Output the (X, Y) coordinate of the center of the cell containing the given text.  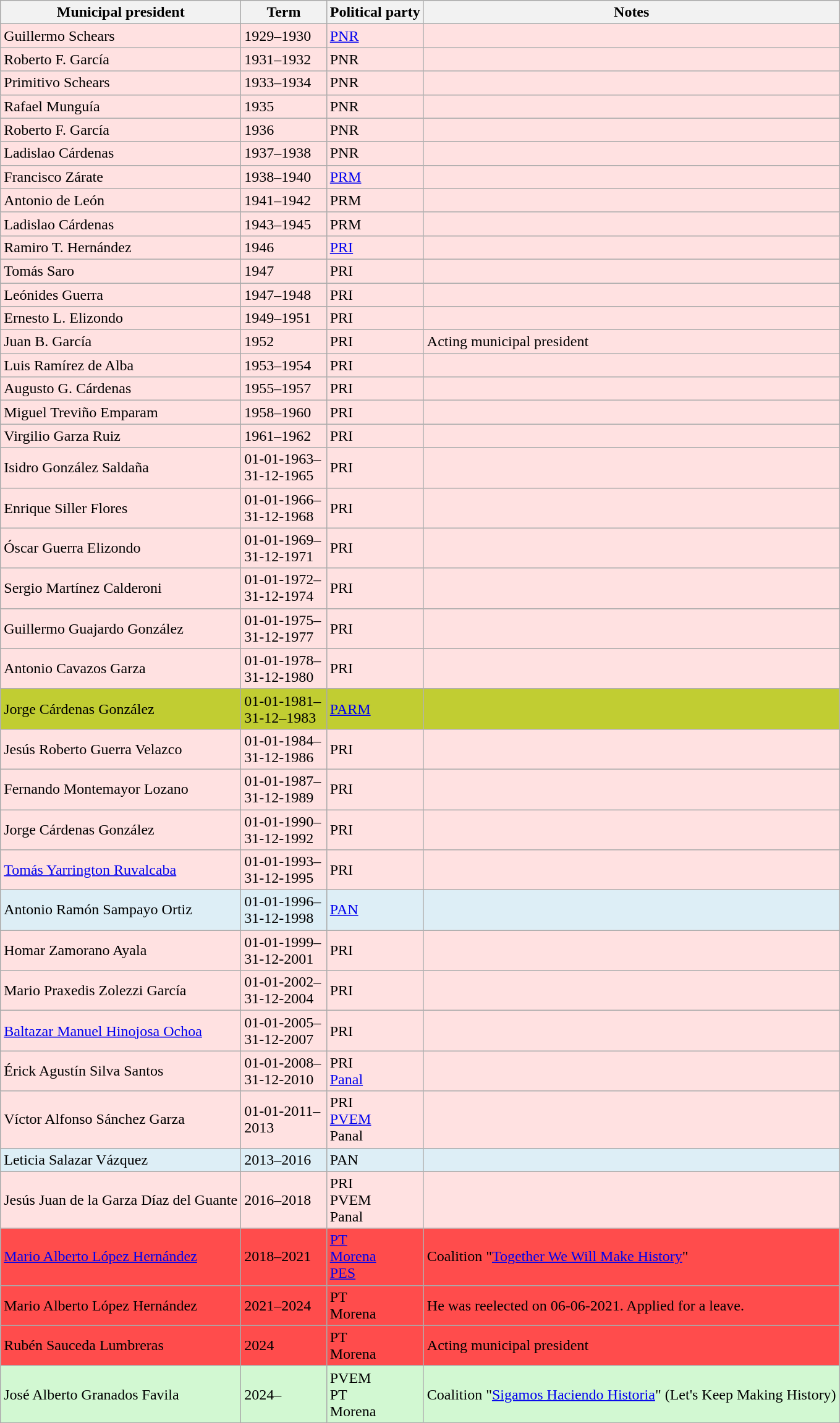
01-01-2005–31-12-2007 (284, 1031)
2013–2016 (284, 1160)
1933–1934 (284, 83)
Víctor Alfonso Sánchez Garza (121, 1119)
01-01-1987–31-12-1989 (284, 789)
Baltazar Manuel Hinojosa Ochoa (121, 1031)
PRI Panal (375, 1071)
2024 (284, 1345)
Enrique Siller Flores (121, 508)
01-01-1966–31-12-1968 (284, 508)
1952 (284, 342)
Ernesto L. Elizondo (121, 318)
Mario Praxedis Zolezzi García (121, 990)
1961–1962 (284, 436)
PT Morena PES (375, 1257)
Jesús Roberto Guerra Velazco (121, 749)
01-01-1990–31-12-1992 (284, 830)
Sergio Martínez Calderoni (121, 588)
Rafael Munguía (121, 106)
Coalition "Together We Will Make History" (632, 1257)
1947–1948 (284, 295)
José Alberto Granados Favila (121, 1394)
01-01-1993–31-12-1995 (284, 870)
01-01-1984–31-12-1986 (284, 749)
1937–1938 (284, 153)
Tomás Yarrington Ruvalcaba (121, 870)
1938–1940 (284, 177)
1953–1954 (284, 365)
PVEM PT Morena (375, 1394)
01-01-1981–31-12–1983 (284, 708)
01-01-1996–31-12-1998 (284, 910)
2018–2021 (284, 1257)
01-01-2002–31-12-2004 (284, 990)
1935 (284, 106)
Coalition "Sigamos Haciendo Historia" (Let's Keep Making History) (632, 1394)
1941–1942 (284, 200)
PARM (375, 708)
Érick Agustín Silva Santos (121, 1071)
Term (284, 12)
Leónides Guerra (121, 295)
Francisco Zárate (121, 177)
1947 (284, 271)
2016–2018 (284, 1200)
Augusto G. Cárdenas (121, 389)
01-01-1999–31-12-2001 (284, 951)
Antonio Cavazos Garza (121, 669)
Political party (375, 12)
01-01-1978–31-12-1980 (284, 669)
Primitivo Schears (121, 83)
1943–1945 (284, 224)
Fernando Montemayor Lozano (121, 789)
Antonio Ramón Sampayo Ortiz (121, 910)
Guillermo Guajardo González (121, 628)
Municipal president (121, 12)
Ramiro T. Hernández (121, 247)
Tomás Saro (121, 271)
Antonio de León (121, 200)
Virgilio Garza Ruiz (121, 436)
1931–1932 (284, 59)
01-01-1972–31-12-1974 (284, 588)
2021–2024 (284, 1306)
01-01-1975–31-12-1977 (284, 628)
Leticia Salazar Vázquez (121, 1160)
Jesús Juan de la Garza Díaz del Guante (121, 1200)
01-01-1969–31-12-1971 (284, 548)
2024– (284, 1394)
1929–1930 (284, 36)
1946 (284, 247)
He was reelected on 06-06-2021. Applied for a leave. (632, 1306)
Juan B. García (121, 342)
01-01-1963–31-12-1965 (284, 467)
01-01-2011–2013 (284, 1119)
01-01-2008–31-12-2010 (284, 1071)
1936 (284, 130)
Rubén Sauceda Lumbreras (121, 1345)
Luis Ramírez de Alba (121, 365)
Homar Zamorano Ayala (121, 951)
Isidro González Saldaña (121, 467)
Óscar Guerra Elizondo (121, 548)
Guillermo Schears (121, 36)
Notes (632, 12)
1958–1960 (284, 412)
Miguel Treviño Emparam (121, 412)
1949–1951 (284, 318)
1955–1957 (284, 389)
